Detect which cell encompasses the target text, then output its (x, y) center coordinate. 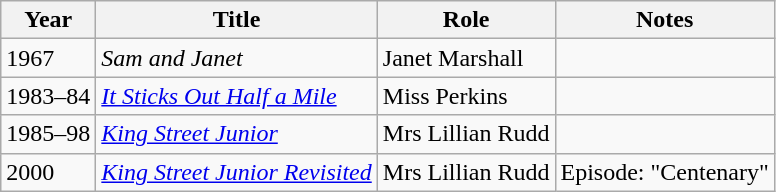
Janet Marshall (466, 58)
1983–84 (48, 96)
Notes (664, 20)
Sam and Janet (236, 58)
Role (466, 20)
1985–98 (48, 134)
Episode: "Centenary" (664, 172)
1967 (48, 58)
King Street Junior (236, 134)
Year (48, 20)
Miss Perkins (466, 96)
2000 (48, 172)
It Sticks Out Half a Mile (236, 96)
Title (236, 20)
King Street Junior Revisited (236, 172)
